Capture the cell that displays the provided text and extract its (X, Y) central coordinate. 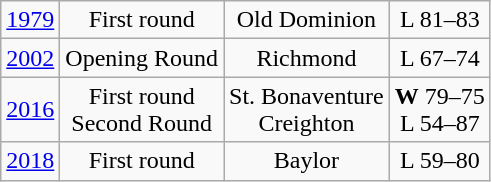
2018 (30, 161)
Old Dominion (307, 20)
1979 (30, 20)
Opening Round (142, 58)
L 59–80 (440, 161)
Baylor (307, 161)
First roundSecond Round (142, 110)
St. BonaventureCreighton (307, 110)
L 81–83 (440, 20)
W 79–75L 54–87 (440, 110)
L 67–74 (440, 58)
2016 (30, 110)
2002 (30, 58)
Richmond (307, 58)
